Find where the given text appears and provide that cell's center as [X, Y] coordinate. 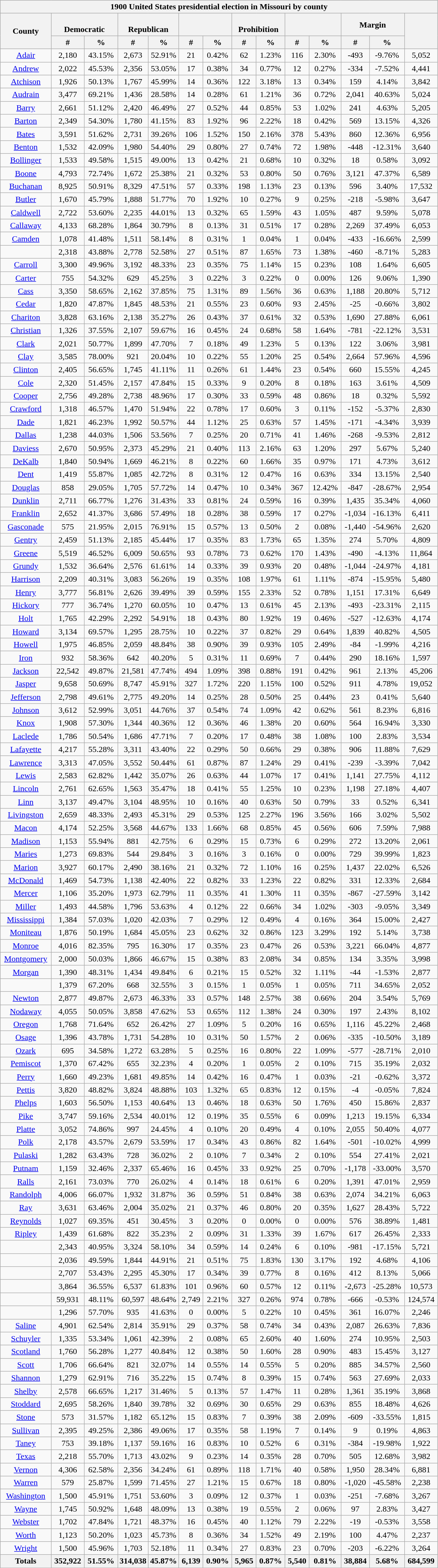
297 [355, 448]
-239 [355, 762]
12.33% [387, 880]
60.17% [101, 867]
1,344 [133, 723]
576 [355, 1221]
1,780 [133, 121]
2,459 [68, 540]
6,341 [421, 802]
27.69% [387, 1378]
0.71% [271, 435]
-24.97% [387, 566]
10.95% [387, 1339]
-251 [355, 1496]
58.65% [101, 291]
45.22% [387, 1024]
3,142 [421, 893]
795 [133, 946]
1,141 [355, 775]
42.03% [164, 920]
116 [297, 55]
Pettis [26, 1090]
1,198 [355, 788]
8,329 [133, 186]
Douglas [26, 487]
3.17% [325, 1260]
74.86% [101, 1129]
2,157 [133, 383]
42.75% [164, 841]
1,864 [133, 226]
-501 [355, 1142]
66.07% [101, 1194]
Monroe [26, 946]
2,599 [421, 239]
1.08% [325, 736]
3,824 [133, 1090]
3,858 [133, 1011]
2,722 [68, 213]
1,442 [133, 775]
40.31% [101, 579]
44.01% [164, 213]
50.40% [387, 1129]
56.81% [101, 592]
2,041 [355, 95]
62.65% [101, 788]
5,480 [421, 579]
2.30% [325, 55]
6,411 [421, 514]
Grundy [26, 566]
-981 [355, 1247]
0.64% [325, 632]
997 [133, 1129]
1,669 [133, 461]
5,066 [421, 1273]
3.18% [271, 82]
755 [68, 278]
0.92% [271, 1168]
2,560 [421, 1365]
1,270 [133, 605]
2,269 [355, 226]
1,335 [68, 1339]
57.03% [101, 920]
1,511 [133, 239]
2,731 [133, 134]
62.82% [101, 775]
Pike [26, 1116]
2,055 [355, 1129]
62 [244, 55]
Lawrence [26, 762]
69.83% [101, 854]
62.54% [101, 1325]
561 [355, 710]
6,139 [191, 1561]
3,372 [421, 1077]
43.40% [164, 749]
0.76% [325, 173]
134 [355, 959]
Laclede [26, 736]
1,437 [355, 867]
63.43% [101, 1155]
606 [355, 828]
728 [133, 1155]
38.89% [387, 1221]
54.91% [164, 619]
55.87% [101, 474]
Harrison [26, 579]
118 [244, 1470]
3.29% [325, 933]
53.59% [164, 1142]
398 [244, 671]
2,761 [68, 788]
1.32% [218, 1090]
-268 [355, 435]
563 [355, 1378]
-5.37% [387, 409]
124,574 [421, 1299]
Iron [26, 658]
49.96% [101, 265]
2,814 [133, 1325]
42.40% [164, 880]
Christian [26, 330]
106 [191, 134]
6,053 [421, 226]
3,647 [421, 200]
48.11% [101, 1299]
45.05% [164, 933]
-152 [355, 409]
29.84% [164, 854]
4,006 [68, 1194]
1,796 [133, 906]
12.68% [387, 1457]
51 [244, 1194]
-490 [355, 553]
4,133 [68, 226]
Barton [26, 121]
Warren [26, 1483]
4,626 [421, 1404]
43.78% [101, 1038]
-1.53% [387, 972]
2.33% [271, 592]
715 [355, 1064]
Ozark [26, 1051]
1,820 [68, 304]
38.16% [164, 867]
51.45% [101, 383]
4,016 [68, 946]
3.61% [387, 383]
2,033 [421, 1378]
1,137 [133, 1443]
25.38% [164, 173]
1,296 [68, 1312]
39.99% [387, 854]
881 [133, 841]
1,648 [133, 1509]
30 [244, 1404]
58.14% [164, 239]
166 [355, 815]
41.15% [164, 121]
1,419 [68, 474]
5,722 [421, 1207]
334 [355, 474]
378 [297, 134]
Livingston [26, 815]
1,272 [133, 1051]
52.58% [164, 252]
Holt [26, 619]
-867 [355, 893]
3,427 [421, 1509]
48.96% [164, 396]
3,267 [421, 1496]
821 [133, 1365]
855 [355, 1404]
1,926 [68, 82]
65.12% [164, 1417]
3,134 [68, 632]
79 [297, 1522]
5,283 [421, 252]
15.86% [387, 1103]
575 [68, 527]
-28.71% [387, 1051]
52.99% [101, 710]
Lewis [26, 775]
-3.39% [387, 762]
52.25% [101, 828]
3,558 [421, 1522]
4.78% [387, 684]
0.84% [271, 1194]
494 [191, 671]
Shannon [26, 1378]
Daviess [26, 448]
1,238 [68, 435]
1,992 [133, 422]
3,640 [421, 147]
2.43% [387, 1011]
11.88% [387, 749]
2,749 [191, 1299]
3,534 [421, 736]
487 [355, 213]
18.48% [387, 1404]
2,711 [68, 501]
50.05% [101, 1011]
22.02% [387, 867]
Greene [26, 553]
6,816 [421, 710]
8,747 [133, 684]
36.64% [101, 566]
6,881 [421, 1470]
66.77% [101, 501]
860 [355, 134]
3,591 [68, 134]
2,318 [68, 252]
59,931 [68, 1299]
Clark [26, 343]
6,063 [421, 1194]
59.67% [164, 330]
5,540 [297, 1561]
0.88% [271, 671]
4,055 [68, 1011]
4,793 [68, 173]
2,052 [421, 985]
-12.31% [387, 147]
51.77% [164, 200]
2,670 [68, 448]
-460 [355, 252]
1,318 [68, 409]
50.19% [101, 933]
596 [355, 186]
49.20% [164, 697]
35.23% [164, 1234]
Cole [26, 383]
1,533 [68, 160]
198 [244, 186]
1,106 [68, 893]
44.67% [164, 828]
Reynolds [26, 1221]
1,672 [133, 173]
61.61% [164, 566]
Adair [26, 55]
1,213 [355, 1116]
Democratic [85, 25]
2.45% [325, 304]
48.64% [164, 1299]
32.55% [164, 985]
5.67% [387, 448]
Morgan [26, 972]
37.85% [164, 291]
37.49% [387, 226]
Scott [26, 1365]
43.15% [101, 55]
42.72% [164, 474]
40.64% [164, 1103]
1,713 [133, 1457]
50.91% [101, 186]
1.14% [271, 265]
4,505 [421, 632]
1,020 [133, 920]
4.63% [387, 108]
695 [68, 1051]
2,405 [68, 369]
Franklin [26, 514]
1,844 [133, 1260]
3,738 [421, 933]
3,842 [421, 82]
35.34% [387, 501]
Cedar [26, 304]
-19 [355, 1522]
Jefferson [26, 697]
21.95% [101, 527]
1,705 [133, 487]
2,180 [68, 55]
54.32% [101, 278]
-9.76% [387, 55]
1,627 [355, 1207]
0.67% [271, 1483]
935 [133, 1312]
1.56% [271, 291]
2,015 [133, 527]
1,660 [68, 1077]
40.20% [164, 658]
-666 [355, 1299]
2,235 [133, 213]
1,563 [133, 788]
1,876 [68, 933]
45.25% [164, 278]
7,629 [421, 749]
45.31% [164, 815]
4.47% [387, 1535]
55.28% [101, 749]
Jasper [26, 684]
1.67% [325, 1234]
2,022 [68, 68]
-1.99% [387, 645]
2,756 [68, 396]
1.31% [218, 291]
103 [191, 1090]
2,373 [133, 448]
55.94% [101, 841]
3.06% [387, 343]
3,568 [133, 828]
-384 [355, 1443]
35.20% [101, 893]
58.10% [164, 1247]
40.95% [101, 1247]
-10.50% [387, 1038]
-1,034 [355, 514]
31.46% [164, 1391]
2,679 [133, 1142]
2,061 [421, 841]
13.20% [387, 841]
5,240 [421, 448]
573 [68, 1417]
1,370 [68, 1064]
4,306 [68, 1470]
2,959 [421, 1181]
6,649 [421, 592]
822 [133, 1234]
412 [355, 1273]
-12.63% [387, 619]
1.59% [271, 213]
241 [355, 108]
2,420 [133, 108]
1,493 [68, 906]
17.31% [387, 592]
170 [297, 553]
4,217 [68, 749]
Dent [26, 474]
45,206 [421, 671]
Dade [26, 422]
5,205 [421, 108]
-303 [355, 906]
505 [355, 1457]
39.49% [164, 592]
1,932 [133, 1194]
46.52% [101, 553]
2,295 [133, 1273]
2,107 [133, 330]
2,209 [68, 579]
3,104 [133, 802]
3.54% [387, 998]
12.42% [325, 487]
Carter [26, 278]
89 [244, 291]
9,658 [68, 684]
932 [68, 658]
50.77% [101, 343]
-16.13% [387, 514]
1,277 [133, 1352]
78.00% [101, 356]
46.21% [164, 461]
1,116 [355, 1024]
32.46% [101, 1168]
1.83% [271, 1260]
5.68% [387, 1561]
3,939 [421, 422]
Howell [26, 645]
DeKalb [26, 461]
48.95% [164, 802]
1.33% [271, 1234]
-84 [355, 645]
35.02% [164, 1207]
4,060 [421, 501]
-22.12% [387, 330]
Platte [26, 1129]
911 [355, 684]
96 [244, 121]
-0.66% [387, 304]
1.44% [271, 369]
770 [133, 1181]
Nodaway [26, 1011]
44.03% [101, 435]
1.07% [271, 775]
53.56% [164, 435]
47.74% [164, 671]
-17.15% [387, 1247]
56.65% [101, 369]
5,769 [421, 998]
Oregon [26, 1024]
Hickory [26, 605]
1,786 [68, 736]
53.43% [101, 1273]
63 [297, 448]
50.57% [164, 422]
906 [355, 749]
46.33% [164, 998]
3,981 [421, 343]
1,760 [68, 1352]
Scotland [26, 1352]
1,506 [133, 435]
-577 [355, 1051]
Mercer [26, 893]
642 [133, 658]
974 [297, 1299]
30.45% [164, 1221]
171 [355, 461]
2,138 [133, 317]
0.79% [325, 802]
5,640 [421, 697]
123 [297, 933]
3,802 [421, 304]
4,901 [68, 1325]
-16.66% [387, 239]
-9.05% [387, 906]
46.57% [101, 409]
43.57% [101, 1142]
2,178 [68, 1142]
4.68% [387, 1260]
105 [297, 645]
5,592 [421, 396]
554 [355, 1155]
Washington [26, 1496]
-23.31% [387, 605]
1,950 [355, 1470]
0.40% [218, 448]
1.47% [271, 1391]
Maries [26, 854]
Mississippi [26, 920]
1.24% [271, 762]
6,061 [421, 317]
3,747 [68, 1116]
2,659 [68, 815]
2,162 [133, 291]
39.78% [164, 1404]
7,836 [421, 1325]
-874 [355, 579]
67.42% [101, 1064]
50.20% [101, 1535]
48.84% [164, 645]
2,468 [421, 1024]
191 [297, 671]
36.02% [164, 1155]
1,702 [68, 1522]
67.20% [101, 985]
1,379 [68, 985]
-4.13% [387, 553]
2,032 [421, 1064]
5,052 [421, 55]
Worth [26, 1535]
451 [133, 1221]
26.45% [387, 1234]
48.88% [164, 1090]
4,509 [421, 383]
Linn [26, 802]
544 [133, 854]
126 [355, 278]
1.10% [271, 867]
24.45% [164, 1129]
2,343 [68, 1247]
22,542 [68, 671]
2,578 [68, 1391]
1,138 [133, 880]
Newton [26, 998]
48 [297, 396]
52 [297, 592]
51.62% [101, 134]
2.08% [271, 959]
38,884 [355, 1561]
69.35% [101, 1221]
43.02% [164, 1457]
4,077 [421, 1129]
1,391 [355, 1181]
45.73% [164, 1535]
Prohibition [258, 25]
44.58% [101, 906]
50.54% [101, 736]
352,922 [68, 1561]
1,151 [355, 592]
1,470 [133, 409]
290 [355, 658]
1.57% [271, 1038]
4,216 [421, 645]
41.48% [101, 239]
Bollinger [26, 160]
49.85% [164, 1077]
1.76% [325, 1103]
1,396 [68, 1038]
15.00% [387, 920]
0.97% [325, 461]
Margin [373, 25]
31.57% [101, 1417]
Gasconade [26, 527]
331 [355, 880]
3,552 [133, 762]
-54.96% [387, 527]
101 [191, 1286]
Saline [26, 1325]
2,695 [68, 1404]
1,434 [133, 972]
-7.52% [387, 68]
1.97% [271, 579]
82.35% [101, 946]
1900 United States presidential election in Missouri by county [219, 7]
2,830 [421, 409]
1.30% [271, 893]
Henry [26, 592]
51.55% [101, 1561]
1.15% [271, 684]
66.65% [101, 1391]
2,626 [133, 592]
3,777 [68, 592]
-21 [355, 1077]
4,809 [421, 540]
51.94% [164, 409]
52.91% [164, 55]
49.23% [101, 1077]
655 [133, 1064]
314,038 [133, 1561]
49.25% [101, 1430]
36.74% [101, 605]
684,599 [421, 1561]
617 [355, 1234]
62.79% [164, 893]
1,845 [133, 304]
2,185 [133, 540]
82 [297, 1142]
2,664 [355, 356]
61.68% [101, 1234]
1,469 [68, 880]
3,121 [355, 173]
1.19% [271, 1430]
1,767 [133, 82]
3,349 [421, 906]
3,927 [68, 867]
52.18% [164, 1548]
2,059 [133, 645]
-44 [355, 972]
148 [244, 998]
4,999 [421, 1142]
71.64% [101, 1024]
2,333 [421, 1234]
3,137 [68, 802]
-10.02% [387, 1142]
125 [244, 815]
2,337 [133, 1168]
1,703 [133, 1548]
54.30% [101, 121]
Moniteau [26, 933]
73.03% [101, 1181]
46.23% [101, 422]
18.16% [387, 658]
50.69% [101, 684]
-1,020 [355, 1483]
39.26% [164, 134]
1,123 [68, 1535]
3,092 [421, 160]
32.23% [164, 1064]
2.09% [325, 1417]
483 [355, 1352]
16.07% [387, 1312]
2,292 [133, 619]
-45.58% [387, 1483]
28.75% [164, 632]
1,276 [133, 501]
-448 [355, 147]
130 [297, 1260]
Lincoln [26, 788]
-27.59% [387, 893]
2.49% [325, 645]
66.04% [387, 946]
42 [297, 710]
1,279 [68, 1378]
47.70% [164, 343]
Republican [148, 25]
3.02% [387, 815]
20.80% [387, 291]
629 [133, 278]
35.27% [164, 317]
8,925 [68, 186]
97 [355, 1509]
2.60% [271, 1339]
Texas [26, 1457]
367 [297, 487]
Perry [26, 1077]
1,282 [68, 1155]
57.72% [164, 487]
10,573 [421, 1286]
Polk [26, 1142]
5,965 [244, 1561]
-527 [355, 619]
Schuyler [26, 1339]
4,407 [421, 788]
1,866 [133, 959]
42.39% [164, 1339]
65.46% [164, 1168]
-1,178 [355, 1168]
50.94% [101, 461]
Lafayette [26, 749]
2,349 [68, 121]
1,839 [355, 632]
1,684 [133, 933]
-15.95% [387, 579]
2,837 [421, 1103]
3,864 [68, 1286]
57.70% [101, 1312]
45.29% [164, 448]
1,435 [355, 501]
5.43% [325, 134]
-25.28% [387, 1286]
1,384 [68, 920]
1,681 [133, 1077]
1,085 [133, 474]
-203 [355, 1548]
62.91% [101, 1378]
1,908 [68, 723]
McDonald [26, 880]
48.09% [164, 1509]
16.30% [164, 946]
1,751 [133, 1496]
48.82% [101, 1090]
27.41% [387, 1155]
-218 [355, 200]
35.22% [164, 1378]
1,515 [133, 160]
-847 [355, 487]
0.72% [325, 95]
1,975 [68, 645]
6,334 [421, 1116]
1,768 [68, 1024]
42.29% [101, 619]
50.44% [164, 762]
2,395 [68, 1430]
1.65% [271, 252]
1.71% [271, 1470]
7,988 [421, 828]
1,481 [421, 1221]
55.70% [101, 1457]
1,765 [68, 619]
53.63% [164, 906]
6,605 [421, 265]
1,182 [133, 1417]
6,589 [421, 173]
Audrain [26, 95]
46.85% [101, 645]
39.18% [101, 1443]
35.91% [164, 1325]
2,620 [421, 527]
1,821 [68, 422]
31.43% [164, 501]
-8.71% [387, 252]
-6.22% [387, 1548]
58.36% [101, 658]
2,320 [68, 383]
28.58% [164, 95]
3,264 [421, 1548]
Barry [26, 108]
47.62% [164, 1011]
4,596 [421, 356]
19,052 [421, 684]
-33.55% [387, 1417]
2,503 [421, 1339]
3,083 [133, 579]
8.23% [387, 710]
43.88% [101, 252]
Carroll [26, 265]
729 [355, 854]
-0.05% [387, 1090]
37.55% [101, 330]
1,027 [68, 1221]
48.31% [101, 972]
3,998 [421, 959]
63.16% [101, 317]
Andrew [26, 68]
113 [244, 448]
0.73% [271, 841]
-1,044 [355, 566]
Webster [26, 1522]
2,493 [133, 815]
1,823 [421, 854]
1,078 [68, 239]
27.88% [387, 317]
12.36% [387, 134]
5,078 [421, 213]
569 [355, 121]
3.40% [387, 186]
70 [191, 200]
69.21% [101, 95]
9.06% [387, 278]
4,112 [421, 775]
2,707 [68, 1273]
3,820 [68, 1090]
-609 [355, 1417]
716 [133, 1378]
Vernon [26, 1470]
1,922 [421, 1443]
25.87% [101, 1483]
1,973 [133, 893]
2,427 [421, 920]
42.09% [101, 147]
921 [133, 356]
47.05% [101, 762]
3,585 [68, 356]
63.46% [101, 1207]
36.55% [101, 1286]
0.56% [325, 828]
204 [355, 998]
1,690 [355, 317]
45.53% [101, 68]
272 [355, 841]
26.42% [164, 1024]
16.94% [387, 723]
8,102 [421, 1011]
1,670 [68, 200]
15.45% [387, 1352]
3.35% [387, 959]
34.21% [387, 1194]
3,052 [68, 1129]
2,218 [68, 1457]
2,115 [421, 605]
3,868 [421, 1391]
3,982 [421, 1457]
Butler [26, 200]
3,330 [421, 723]
Stone [26, 1417]
60,597 [133, 1299]
961 [355, 671]
1.45% [325, 422]
2,775 [133, 697]
54.73% [101, 880]
49.47% [101, 802]
1.46% [325, 435]
50.95% [101, 448]
2,161 [68, 1181]
1,980 [133, 147]
3,311 [133, 749]
-335 [355, 1038]
Caldwell [26, 213]
Crawford [26, 409]
1.98% [325, 147]
Marion [26, 867]
45.87% [164, 1561]
2.19% [325, 1535]
858 [68, 487]
1,599 [133, 1483]
3,570 [421, 1168]
2,010 [421, 1051]
2,778 [133, 252]
5,712 [421, 291]
57.49% [164, 514]
Jackson [26, 671]
4,326 [421, 121]
2,583 [68, 775]
50.03% [101, 959]
47.71% [164, 736]
19.15% [387, 1116]
34.58% [101, 1051]
53.34% [101, 1339]
2,386 [133, 1430]
1,721 [133, 1522]
9.59% [387, 213]
1,295 [133, 632]
34.65% [387, 985]
3,313 [68, 762]
2,238 [421, 1483]
49.84% [164, 972]
361 [355, 1312]
45.44% [164, 540]
1,439 [68, 1234]
2,684 [421, 880]
2.21% [218, 1299]
-25 [355, 304]
4,863 [421, 1430]
6,956 [421, 134]
3,631 [68, 1207]
885 [355, 1365]
1.13% [271, 186]
1.35% [325, 540]
76.91% [164, 527]
1,597 [421, 658]
-9.53% [387, 435]
Johnson [26, 710]
32.07% [164, 1365]
69.57% [101, 632]
Phelps [26, 1103]
1,815 [421, 1417]
47.37% [387, 173]
6,009 [133, 553]
40.84% [164, 1352]
2,074 [355, 1194]
35.07% [164, 775]
Knox [26, 723]
28.34% [387, 1470]
29.05% [101, 487]
5,502 [421, 815]
1,188 [355, 291]
150 [244, 134]
45.96% [101, 1548]
44.91% [164, 1260]
Wayne [26, 1509]
21,581 [133, 671]
62.58% [101, 1470]
1,326 [68, 330]
Camden [26, 239]
220 [244, 684]
57.30% [101, 723]
Cass [26, 291]
159 [355, 82]
2,798 [68, 697]
-433 [355, 239]
-4.34% [387, 422]
34.57% [387, 1365]
49.59% [101, 1260]
50.65% [164, 553]
Buchanan [26, 186]
3,189 [421, 1038]
45.99% [164, 82]
2,004 [133, 1207]
46.49% [164, 108]
49.61% [101, 697]
5,519 [68, 553]
3,051 [133, 710]
Ray [26, 1207]
5,721 [421, 1247]
56.26% [164, 579]
0.24% [271, 1247]
40.63% [387, 95]
56.50% [101, 1103]
3,324 [133, 1247]
Cooper [26, 396]
49.28% [101, 396]
28.43% [387, 1207]
2,490 [133, 867]
197 [355, 1011]
2.57% [271, 998]
3,127 [421, 1352]
-781 [355, 330]
1.43% [325, 553]
2,812 [421, 435]
17,532 [421, 186]
364 [355, 920]
3,192 [133, 265]
Sullivan [26, 1430]
Macon [26, 828]
777 [68, 605]
40.82% [387, 632]
2.27% [271, 815]
Atchison [26, 82]
7,824 [421, 1090]
3,686 [133, 514]
-19.98% [387, 1443]
11,864 [421, 553]
-28.67% [387, 487]
30.79% [164, 226]
4,181 [421, 566]
61.83% [164, 1286]
-171 [355, 422]
2,738 [133, 396]
Howard [26, 632]
Taney [26, 1443]
20.04% [164, 356]
4.14% [387, 82]
1,023 [133, 1535]
5.70% [387, 540]
3,531 [421, 330]
-1,440 [355, 527]
56.28% [101, 1352]
660 [355, 369]
2,000 [68, 959]
564 [355, 723]
27.18% [387, 788]
51.12% [101, 108]
579 [68, 1483]
668 [133, 985]
County [26, 31]
34.24% [164, 1470]
44.76% [164, 710]
49.06% [164, 1430]
196 [297, 815]
1,217 [133, 1391]
112 [244, 1011]
Stoddard [26, 1404]
50.92% [101, 1509]
1,731 [133, 1038]
Ralls [26, 1181]
58.26% [101, 1404]
133 [191, 828]
Boone [26, 173]
Miller [26, 906]
3,828 [68, 317]
8.13% [387, 1273]
27.75% [387, 775]
Pulaski [26, 1155]
711 [355, 985]
66.64% [101, 1365]
Gentry [26, 540]
2,540 [421, 474]
41.63% [164, 1312]
35.47% [164, 788]
-33.00% [387, 1168]
4,245 [421, 369]
1,706 [68, 1365]
Osage [26, 1038]
40.36% [164, 723]
Dunklin [26, 501]
68.28% [101, 226]
48.53% [164, 304]
53.05% [164, 68]
60.05% [164, 605]
50.13% [101, 82]
47.87% [101, 304]
Clay [26, 356]
Bates [26, 134]
3,300 [68, 265]
68 [244, 828]
1,899 [133, 343]
1,273 [68, 854]
5.14% [387, 933]
80 [244, 619]
2,954 [421, 487]
Clinton [26, 369]
-5.98% [387, 200]
Montgomery [26, 959]
1,888 [133, 200]
1,159 [68, 1168]
2,652 [68, 514]
-0.62% [387, 1077]
3,221 [355, 946]
2,576 [133, 566]
Chariton [26, 317]
4,877 [421, 946]
26.63% [387, 1325]
54.40% [164, 147]
2,087 [355, 1325]
2,036 [68, 1260]
41.37% [101, 514]
3,350 [68, 291]
7,042 [421, 762]
-7.68% [387, 1496]
753 [68, 1443]
51.13% [101, 540]
15.55% [387, 369]
41.11% [164, 369]
Ripley [26, 1234]
Totals [26, 1561]
26.02% [164, 1181]
4,441 [421, 68]
71.45% [164, 1483]
0.89% [218, 1470]
47.51% [164, 186]
0.12% [218, 906]
63.28% [164, 1051]
155 [244, 592]
2,661 [68, 108]
1.72% [218, 684]
Shelby [26, 1391]
Madison [26, 841]
54.28% [164, 1038]
1.73% [271, 540]
1.25% [271, 788]
-2,673 [355, 1286]
1,061 [133, 1339]
6,526 [421, 867]
45.79% [101, 200]
45.30% [164, 1273]
163 [355, 383]
Callaway [26, 226]
5,024 [421, 95]
Wright [26, 1548]
4.73% [387, 461]
1,361 [355, 1391]
0.21% [218, 972]
2,237 [421, 1535]
74 [244, 710]
3,477 [68, 95]
72.74% [101, 173]
31.87% [164, 1194]
-4 [355, 1090]
Pemiscot [26, 1064]
Putnam [26, 1168]
3.56% [325, 815]
40.01% [164, 1116]
48.37% [164, 1522]
1,686 [133, 736]
1.05% [325, 213]
47.01% [387, 1181]
49.58% [101, 160]
0.96% [218, 1286]
Dallas [26, 435]
7.59% [387, 828]
2,246 [421, 1312]
652 [133, 1024]
4,106 [421, 1260]
6,537 [133, 1286]
1,603 [68, 1103]
Randolph [26, 1194]
-334 [355, 68]
46.67% [164, 959]
1,436 [133, 95]
450 [355, 1103]
Benton [26, 147]
57.96% [387, 356]
49.00% [164, 160]
2,534 [133, 1116]
